Scan for the cell matching the given text and deliver its (x, y) coordinate at center. 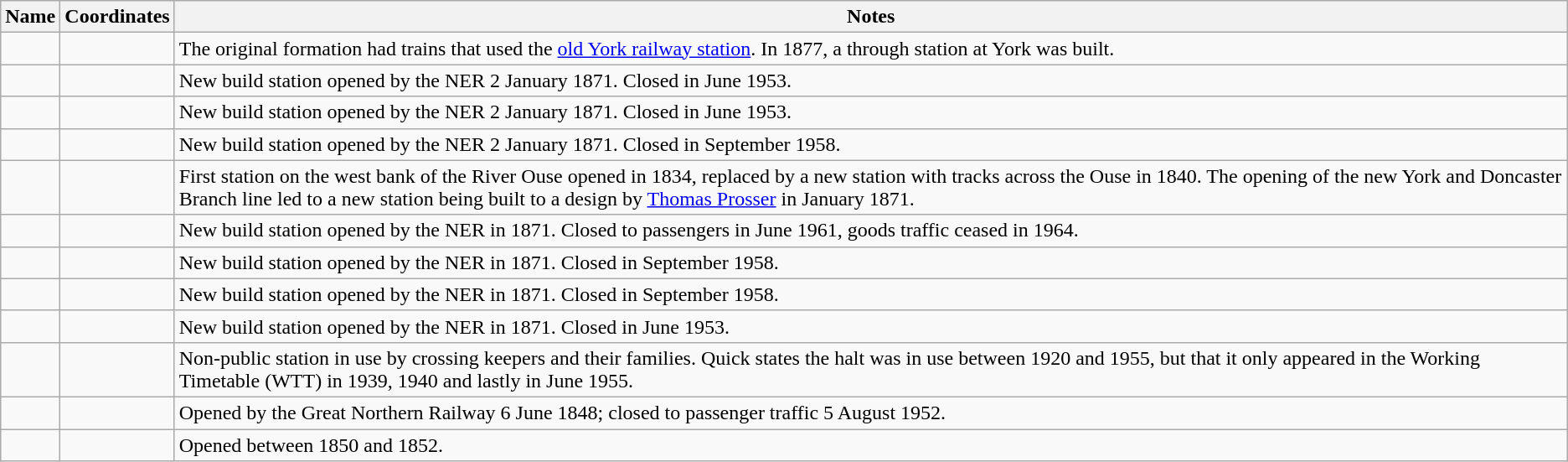
Opened between 1850 and 1852. (871, 445)
New build station opened by the NER in 1871. Closed to passengers in June 1961, goods traffic ceased in 1964. (871, 231)
Coordinates (117, 17)
Name (30, 17)
The original formation had trains that used the old York railway station. In 1877, a through station at York was built. (871, 49)
Notes (871, 17)
Opened by the Great Northern Railway 6 June 1848; closed to passenger traffic 5 August 1952. (871, 413)
New build station opened by the NER 2 January 1871. Closed in September 1958. (871, 144)
New build station opened by the NER in 1871. Closed in June 1953. (871, 326)
